Provide the (X, Y) coordinate of the cell's center where the given text is located.  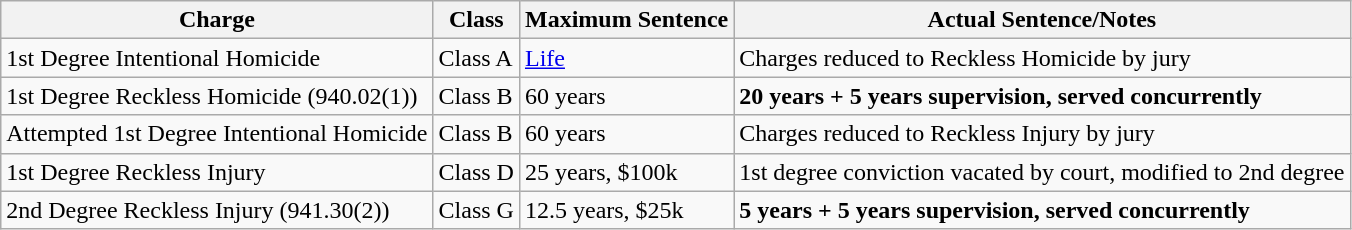
Class A (476, 58)
2nd Degree Reckless Injury (941.30(2)) (217, 210)
1st Degree Intentional Homicide (217, 58)
Actual Sentence/Notes (1042, 20)
Class (476, 20)
1st Degree Reckless Homicide (940.02(1)) (217, 96)
1st degree conviction vacated by court, modified to 2nd degree (1042, 172)
Charge (217, 20)
20 years + 5 years supervision, served concurrently (1042, 96)
12.5 years, $25k (626, 210)
Attempted 1st Degree Intentional Homicide (217, 134)
5 years + 5 years supervision, served concurrently (1042, 210)
Charges reduced to Reckless Homicide by jury (1042, 58)
Class D (476, 172)
Class G (476, 210)
1st Degree Reckless Injury (217, 172)
Life (626, 58)
25 years, $100k (626, 172)
Maximum Sentence (626, 20)
Charges reduced to Reckless Injury by jury (1042, 134)
